Scan for the cell matching the given text and deliver its [X, Y] coordinate at center. 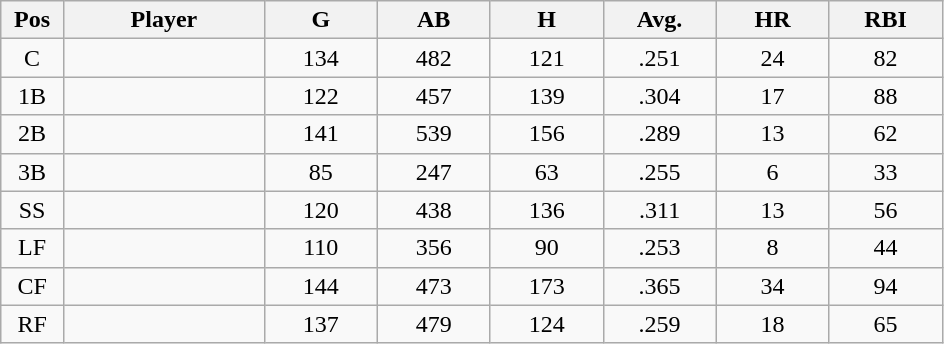
44 [886, 248]
247 [434, 172]
473 [434, 286]
457 [434, 96]
Player [164, 20]
H [546, 20]
482 [434, 58]
8 [772, 248]
438 [434, 210]
88 [886, 96]
6 [772, 172]
AB [434, 20]
63 [546, 172]
134 [320, 58]
.304 [660, 96]
136 [546, 210]
124 [546, 324]
.259 [660, 324]
85 [320, 172]
173 [546, 286]
1B [32, 96]
479 [434, 324]
SS [32, 210]
144 [320, 286]
141 [320, 134]
34 [772, 286]
LF [32, 248]
3B [32, 172]
.251 [660, 58]
156 [546, 134]
356 [434, 248]
33 [886, 172]
RBI [886, 20]
17 [772, 96]
110 [320, 248]
24 [772, 58]
.253 [660, 248]
.289 [660, 134]
56 [886, 210]
539 [434, 134]
90 [546, 248]
.365 [660, 286]
G [320, 20]
139 [546, 96]
.255 [660, 172]
CF [32, 286]
2B [32, 134]
Pos [32, 20]
C [32, 58]
120 [320, 210]
137 [320, 324]
65 [886, 324]
122 [320, 96]
HR [772, 20]
94 [886, 286]
82 [886, 58]
62 [886, 134]
RF [32, 324]
121 [546, 58]
Avg. [660, 20]
18 [772, 324]
.311 [660, 210]
